From the cell containing the given text, extract its center point as (x, y) coordinate. 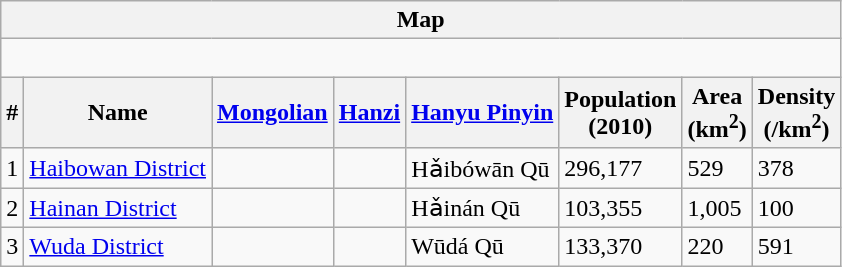
Hanyu Pinyin (482, 113)
Hǎibówān Qū (482, 168)
Map (421, 20)
Hainan District (118, 208)
# (12, 113)
Hǎinán Qū (482, 208)
591 (796, 247)
Density(/km2) (796, 113)
Name (118, 113)
296,177 (620, 168)
529 (717, 168)
Wūdá Qū (482, 247)
Area(km2) (717, 113)
103,355 (620, 208)
1,005 (717, 208)
Population(2010) (620, 113)
1 (12, 168)
Haibowan District (118, 168)
Hanzi (369, 113)
220 (717, 247)
Mongolian (273, 113)
3 (12, 247)
133,370 (620, 247)
2 (12, 208)
Wuda District (118, 247)
378 (796, 168)
100 (796, 208)
